From the cell containing the given text, extract its center point as (x, y) coordinate. 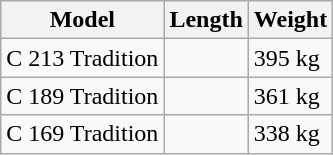
C 213 Tradition (82, 58)
395 kg (290, 58)
Length (206, 20)
Model (82, 20)
Weight (290, 20)
C 189 Tradition (82, 96)
338 kg (290, 134)
C 169 Tradition (82, 134)
361 kg (290, 96)
